Pinpoint the cell where the given text exists, returning its (x, y) midpoint coordinate. 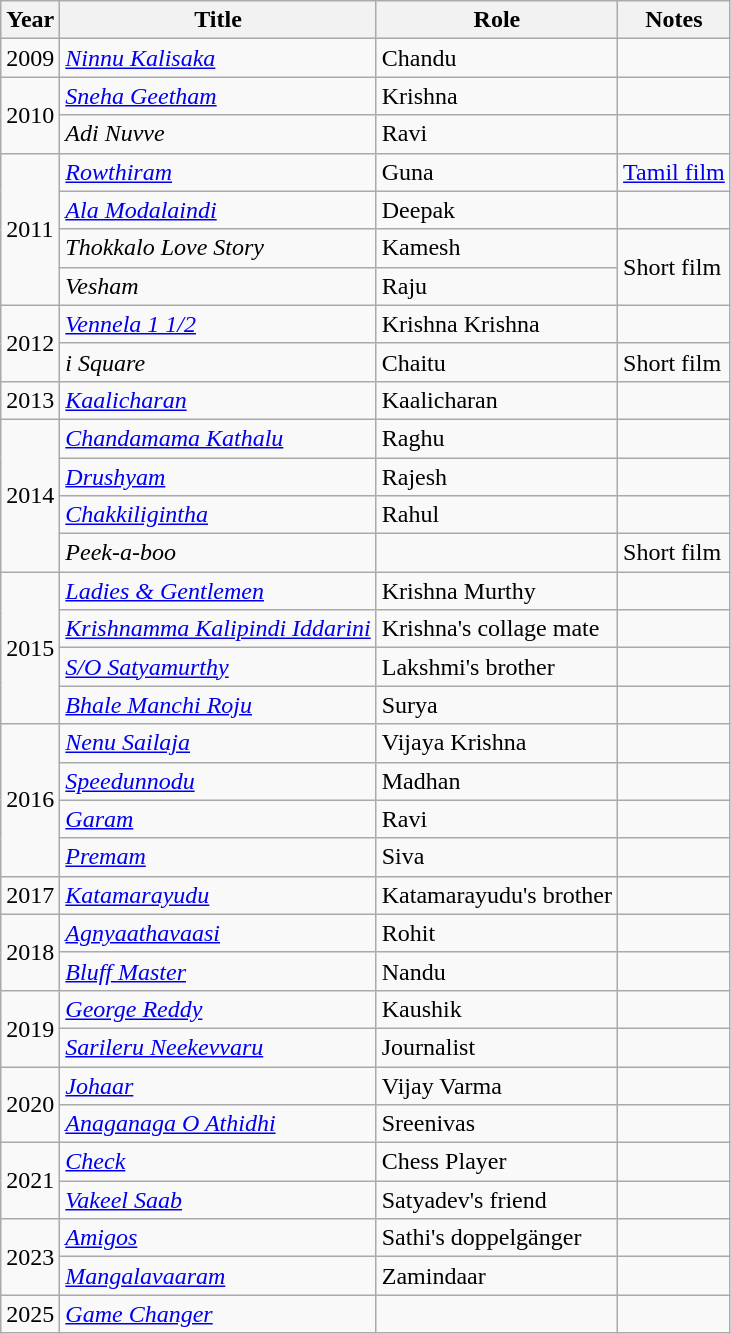
Deepak (496, 210)
Bluff Master (218, 971)
2009 (30, 58)
2017 (30, 895)
Siva (496, 857)
Johaar (218, 1085)
Anaganaga O Athidhi (218, 1124)
Drushyam (218, 477)
Amigos (218, 1238)
Vijaya Krishna (496, 743)
Rohit (496, 933)
Game Changer (218, 1314)
2010 (30, 115)
Ala Modalaindi (218, 210)
Krishna Murthy (496, 591)
Krishnamma Kalipindi Iddarini (218, 629)
2018 (30, 952)
Ninnu Kalisaka (218, 58)
George Reddy (218, 1009)
S/O Satyamurthy (218, 667)
i Square (218, 362)
Vennela 1 1/2 (218, 324)
Rahul (496, 515)
Nandu (496, 971)
Vakeel Saab (218, 1200)
Chaitu (496, 362)
2021 (30, 1181)
Tamil film (674, 172)
Zamindaar (496, 1276)
2025 (30, 1314)
Sarileru Neekevvaru (218, 1047)
2014 (30, 495)
Garam (218, 819)
Agnyaathavaasi (218, 933)
2023 (30, 1257)
Thokkalo Love Story (218, 248)
Rowthiram (218, 172)
Satyadev's friend (496, 1200)
Year (30, 20)
Raju (496, 286)
2019 (30, 1028)
Nenu Sailaja (218, 743)
Bhale Manchi Roju (218, 705)
Chess Player (496, 1162)
Guna (496, 172)
Lakshmi's brother (496, 667)
Surya (496, 705)
Adi Nuvve (218, 134)
Premam (218, 857)
Raghu (496, 438)
Chakkiligintha (218, 515)
Chandamama Kathalu (218, 438)
Notes (674, 20)
Madhan (496, 781)
Chandu (496, 58)
Role (496, 20)
Rajesh (496, 477)
Krishna's collage mate (496, 629)
Peek-a-boo (218, 553)
Kaushik (496, 1009)
Sathi's doppelgänger (496, 1238)
Vijay Varma (496, 1085)
Ladies & Gentlemen (218, 591)
Title (218, 20)
2015 (30, 648)
Krishna (496, 96)
Krishna Krishna (496, 324)
Katamarayudu's brother (496, 895)
Sreenivas (496, 1124)
Mangalavaaram (218, 1276)
2020 (30, 1104)
2012 (30, 343)
2013 (30, 400)
Sneha Geetham (218, 96)
Check (218, 1162)
Journalist (496, 1047)
Kamesh (496, 248)
Katamarayudu (218, 895)
2016 (30, 800)
Vesham (218, 286)
Speedunnodu (218, 781)
2011 (30, 229)
